Return (x, y) of the center of cell containing provided text 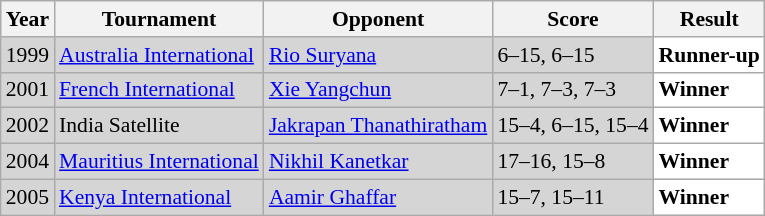
1999 (28, 55)
7–1, 7–3, 7–3 (572, 90)
Jakrapan Thanathiratham (378, 126)
Tournament (159, 19)
Rio Suryana (378, 55)
Year (28, 19)
Aamir Ghaffar (378, 197)
Runner-up (710, 55)
Xie Yangchun (378, 90)
Result (710, 19)
2004 (28, 162)
French International (159, 90)
Australia International (159, 55)
2002 (28, 126)
Opponent (378, 19)
Mauritius International (159, 162)
2001 (28, 90)
15–7, 15–11 (572, 197)
15–4, 6–15, 15–4 (572, 126)
17–16, 15–8 (572, 162)
Nikhil Kanetkar (378, 162)
2005 (28, 197)
Kenya International (159, 197)
India Satellite (159, 126)
6–15, 6–15 (572, 55)
Score (572, 19)
